Detect which cell encompasses the target text, then output its [x, y] center coordinate. 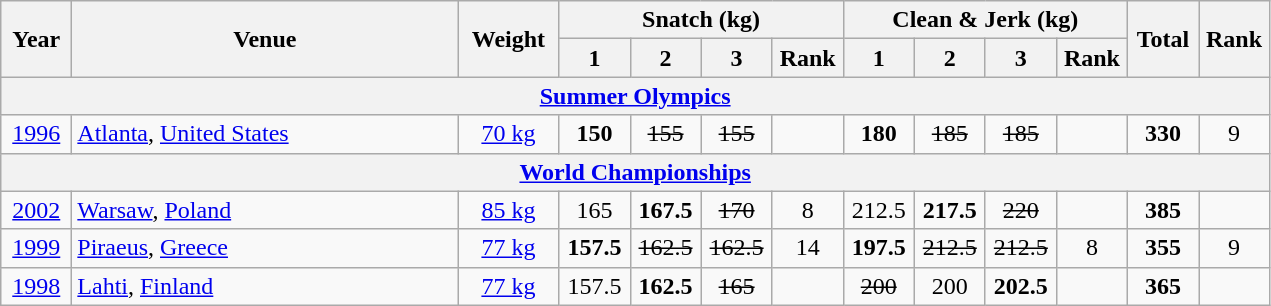
197.5 [878, 248]
202.5 [1020, 286]
85 kg [508, 210]
Piraeus, Greece [265, 248]
385 [1162, 210]
Snatch (kg) [701, 20]
Lahti, Finland [265, 286]
170 [736, 210]
Clean & Jerk (kg) [985, 20]
2002 [36, 210]
355 [1162, 248]
1998 [36, 286]
World Championships [636, 172]
14 [808, 248]
Total [1162, 39]
70 kg [508, 134]
Weight [508, 39]
330 [1162, 134]
Summer Olympics [636, 96]
Year [36, 39]
Atlanta, United States [265, 134]
365 [1162, 286]
1996 [36, 134]
150 [594, 134]
Venue [265, 39]
Warsaw, Poland [265, 210]
220 [1020, 210]
1999 [36, 248]
167.5 [666, 210]
217.5 [950, 210]
180 [878, 134]
